Identify which cell holds the provided text, then report its (X, Y) central coordinate. 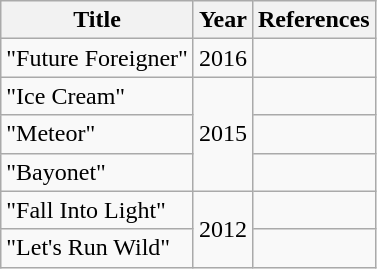
"Future Foreigner" (98, 58)
"Fall Into Light" (98, 210)
2015 (222, 134)
Year (222, 20)
2016 (222, 58)
2012 (222, 229)
"Bayonet" (98, 172)
"Meteor" (98, 134)
References (314, 20)
"Ice Cream" (98, 96)
Title (98, 20)
"Let's Run Wild" (98, 248)
